Return [X, Y] of the center of cell containing provided text 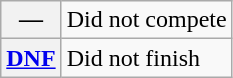
Did not finish [146, 58]
— [31, 20]
Did not compete [146, 20]
DNF [31, 58]
